From the cell containing the given text, extract its center point as (X, Y) coordinate. 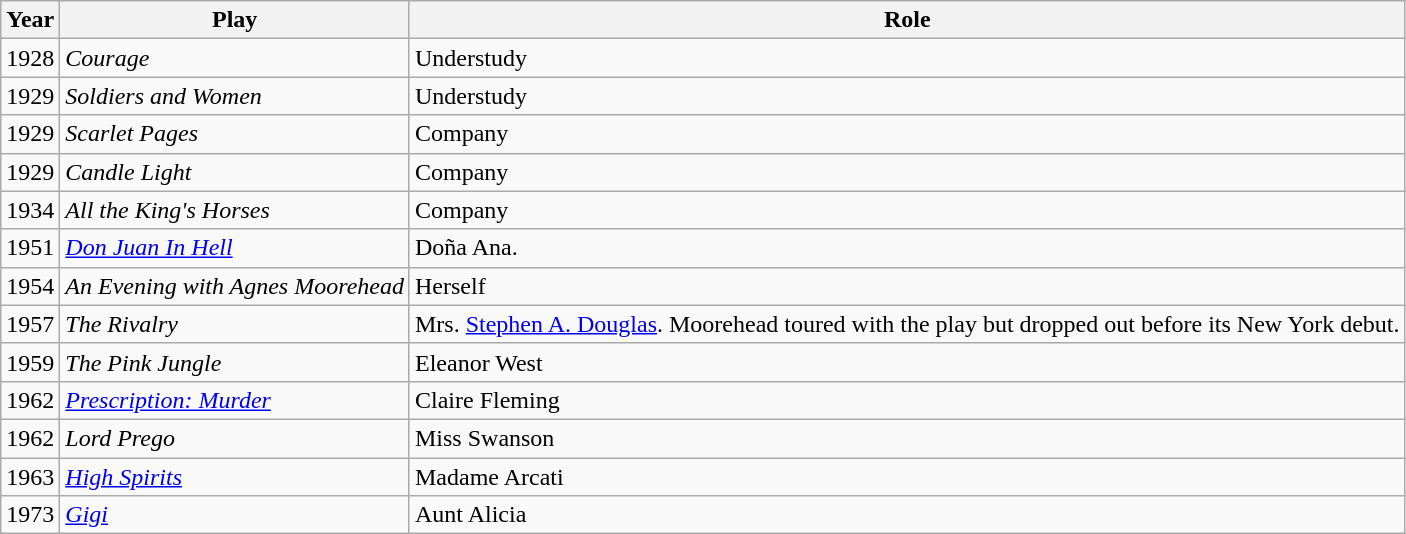
High Spirits (235, 477)
Mrs. Stephen A. Douglas. Moorehead toured with the play but dropped out before its New York debut. (907, 324)
1957 (30, 324)
Candle Light (235, 172)
Play (235, 20)
Scarlet Pages (235, 134)
1954 (30, 286)
Courage (235, 58)
1928 (30, 58)
Herself (907, 286)
1959 (30, 362)
Prescription: Murder (235, 400)
Year (30, 20)
1934 (30, 210)
Miss Swanson (907, 438)
1951 (30, 248)
Eleanor West (907, 362)
Lord Prego (235, 438)
Doña Ana. (907, 248)
The Pink Jungle (235, 362)
Don Juan In Hell (235, 248)
Madame Arcati (907, 477)
1973 (30, 515)
Role (907, 20)
All the King's Horses (235, 210)
An Evening with Agnes Moorehead (235, 286)
Claire Fleming (907, 400)
1963 (30, 477)
The Rivalry (235, 324)
Gigi (235, 515)
Aunt Alicia (907, 515)
Soldiers and Women (235, 96)
